Identify which cell holds the provided text, then report its (X, Y) central coordinate. 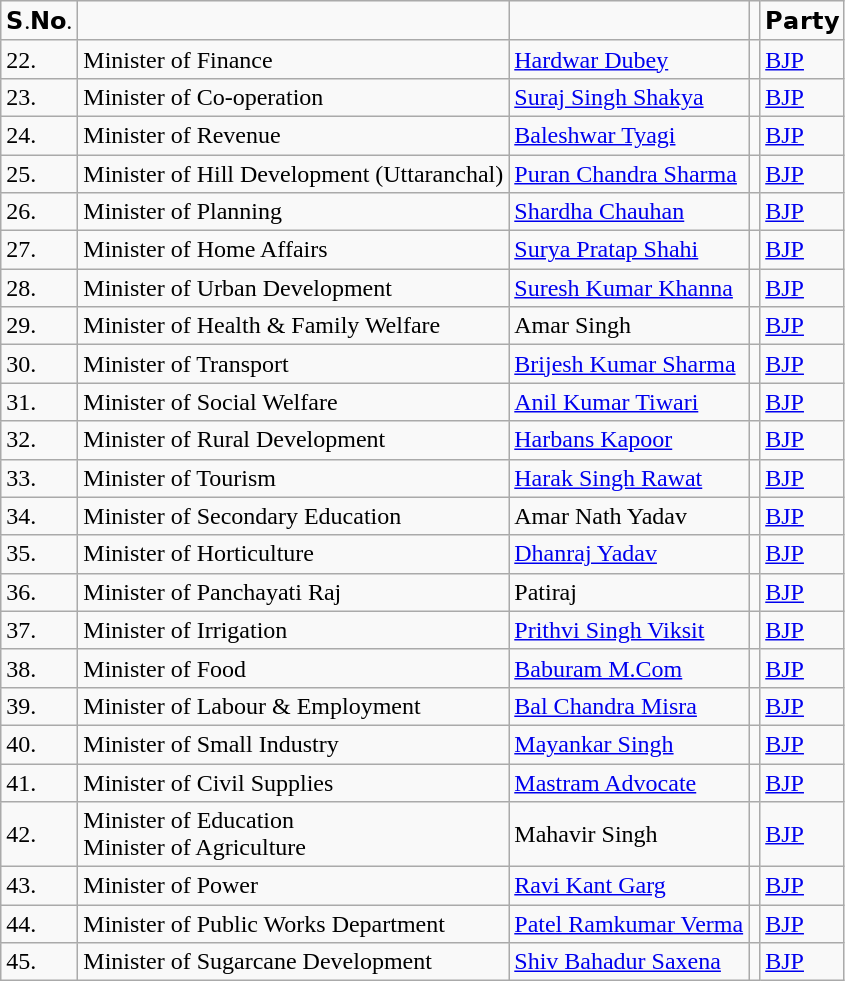
40. (40, 744)
Shiv Bahadur Saxena (629, 962)
Shardha Chauhan (629, 212)
Minister of Secondary Education (294, 516)
Dhanraj Yadav (629, 554)
Patel Ramkumar Verma (629, 924)
Minister of Home Affairs (294, 250)
31. (40, 402)
29. (40, 326)
Bal Chandra Misra (629, 706)
Minister of Health & Family Welfare (294, 326)
28. (40, 288)
Minister of EducationMinister of Agriculture (294, 834)
35. (40, 554)
Minister of Revenue (294, 135)
Minister of Panchayati Raj (294, 592)
Brijesh Kumar Sharma (629, 364)
Suraj Singh Shakya (629, 97)
Minister of Sugarcane Development (294, 962)
𝗣𝗮𝗿𝘁𝘆 (802, 21)
Puran Chandra Sharma (629, 173)
Ravi Kant Garg (629, 886)
Suresh Kumar Khanna (629, 288)
22. (40, 59)
26. (40, 212)
44. (40, 924)
33. (40, 478)
Minister of Horticulture (294, 554)
Mayankar Singh (629, 744)
Minister of Urban Development (294, 288)
Minister of Small Industry (294, 744)
Minister of Social Welfare (294, 402)
43. (40, 886)
Minister of Transport (294, 364)
Harbans Kapoor (629, 440)
Mahavir Singh (629, 834)
Minister of Finance (294, 59)
38. (40, 668)
25. (40, 173)
41. (40, 783)
Minister of Labour & Employment (294, 706)
Minister of Rural Development (294, 440)
Minister of Food (294, 668)
39. (40, 706)
Patiraj (629, 592)
24. (40, 135)
23. (40, 97)
Harak Singh Rawat (629, 478)
Minister of Planning (294, 212)
36. (40, 592)
30. (40, 364)
Minister of Hill Development (Uttaranchal) (294, 173)
Baburam M.Com (629, 668)
Amar Singh (629, 326)
Anil Kumar Tiwari (629, 402)
Surya Pratap Shahi (629, 250)
Amar Nath Yadav (629, 516)
Minister of Public Works Department (294, 924)
34. (40, 516)
Baleshwar Tyagi (629, 135)
Mastram Advocate (629, 783)
Hardwar Dubey (629, 59)
45. (40, 962)
42. (40, 834)
Minister of Tourism (294, 478)
27. (40, 250)
𝗦.𝗡𝗼. (40, 21)
Minister of Power (294, 886)
32. (40, 440)
Minister of Civil Supplies (294, 783)
Minister of Irrigation (294, 630)
Minister of Co-operation (294, 97)
37. (40, 630)
Prithvi Singh Viksit (629, 630)
